Find where the given text appears and provide that cell's center as [x, y] coordinate. 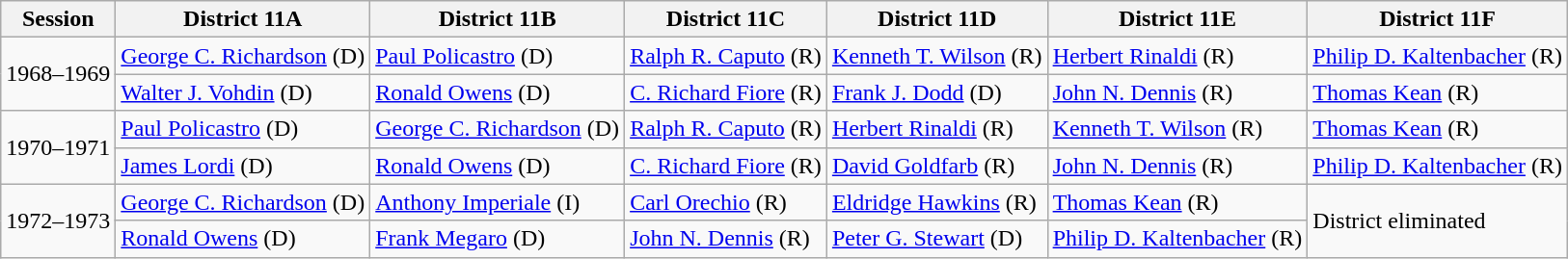
District 11C [726, 19]
James Lordi (D) [243, 166]
Session [58, 19]
Carl Orechio (R) [726, 202]
District 11E [1177, 19]
District 11D [937, 19]
Peter G. Stewart (D) [937, 239]
District 11A [243, 19]
District 11B [498, 19]
David Goldfarb (R) [937, 166]
1968–1969 [58, 74]
1970–1971 [58, 147]
Frank Megaro (D) [498, 239]
District eliminated [1438, 220]
Walter J. Vohdin (D) [243, 92]
Anthony Imperiale (I) [498, 202]
Frank J. Dodd (D) [937, 92]
Eldridge Hawkins (R) [937, 202]
District 11F [1438, 19]
1972–1973 [58, 220]
